Identify which cell holds the provided text, then report its [x, y] central coordinate. 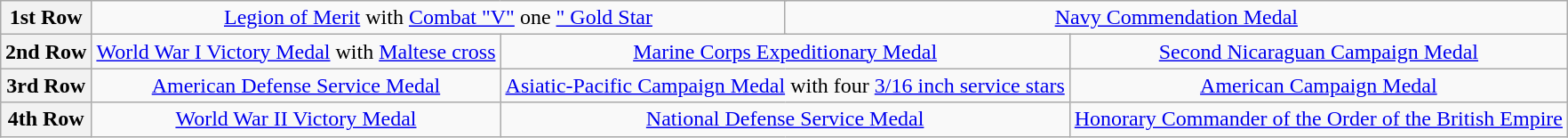
Honorary Commander of the Order of the British Empire [1318, 119]
Asiatic-Pacific Campaign Medal with four 3/16 inch service stars [785, 85]
National Defense Service Medal [785, 119]
American Campaign Medal [1318, 85]
3rd Row [45, 85]
Second Nicaraguan Campaign Medal [1318, 52]
World War II Victory Medal [296, 119]
Legion of Merit with Combat "V" one " Gold Star [438, 18]
2nd Row [45, 52]
Marine Corps Expeditionary Medal [785, 52]
American Defense Service Medal [296, 85]
Navy Commendation Medal [1176, 18]
4th Row [45, 119]
1st Row [45, 18]
World War I Victory Medal with Maltese cross [296, 52]
